Scan for the cell matching the given text and deliver its (X, Y) coordinate at center. 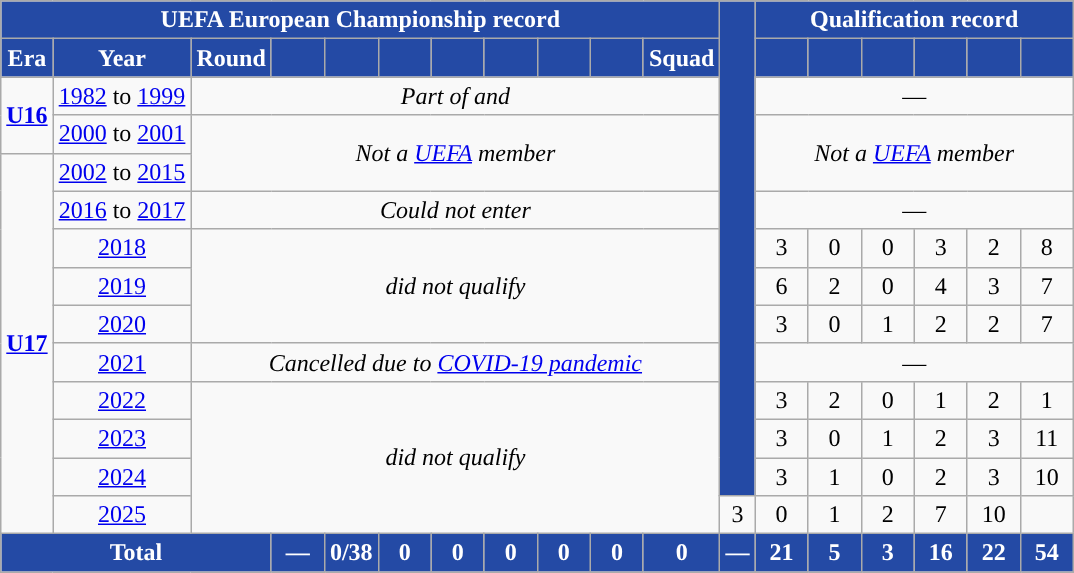
2022 (122, 400)
Qualification record (914, 20)
8 (1046, 248)
22 (994, 553)
U16 (27, 115)
2020 (122, 324)
16 (940, 553)
Squad (681, 58)
2019 (122, 286)
2002 to 2015 (122, 172)
0/38 (351, 553)
Round (231, 58)
UEFA European Championship record (360, 20)
2023 (122, 438)
Total (136, 553)
2018 (122, 248)
4 (940, 286)
Could not enter (456, 210)
U17 (27, 344)
2000 to 2001 (122, 134)
54 (1046, 553)
Cancelled due to COVID-19 pandemic (456, 362)
11 (1046, 438)
2024 (122, 477)
6 (782, 286)
21 (782, 553)
Era (27, 58)
2025 (122, 515)
1982 to 1999 (122, 96)
Year (122, 58)
Part of and (456, 96)
2021 (122, 362)
5 (834, 553)
2016 to 2017 (122, 210)
